Scan for the cell matching the given text and deliver its [X, Y] coordinate at center. 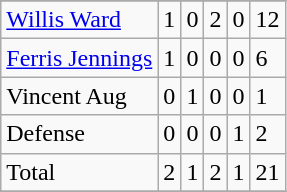
Willis Ward [80, 20]
6 [268, 58]
21 [268, 172]
Ferris Jennings [80, 58]
Vincent Aug [80, 96]
Defense [80, 134]
Total [80, 172]
12 [268, 20]
